Capture the cell that displays the provided text and extract its (x, y) central coordinate. 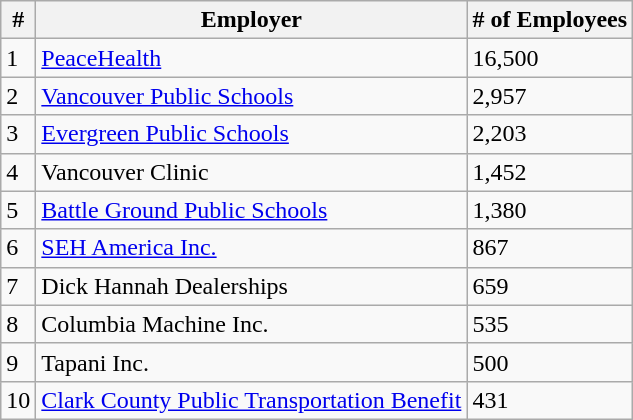
Vancouver Clinic (252, 172)
5 (18, 210)
# (18, 20)
PeaceHealth (252, 58)
Columbia Machine Inc. (252, 324)
Dick Hannah Dealerships (252, 286)
9 (18, 362)
Battle Ground Public Schools (252, 210)
1,452 (550, 172)
2,203 (550, 134)
Evergreen Public Schools (252, 134)
Vancouver Public Schools (252, 96)
2,957 (550, 96)
Employer (252, 20)
# of Employees (550, 20)
535 (550, 324)
7 (18, 286)
6 (18, 248)
SEH America Inc. (252, 248)
10 (18, 400)
867 (550, 248)
431 (550, 400)
Tapani Inc. (252, 362)
8 (18, 324)
1,380 (550, 210)
3 (18, 134)
1 (18, 58)
4 (18, 172)
Clark County Public Transportation Benefit (252, 400)
500 (550, 362)
659 (550, 286)
16,500 (550, 58)
2 (18, 96)
